For the text-containing cell, return its midpoint in (x, y) coordinate format. 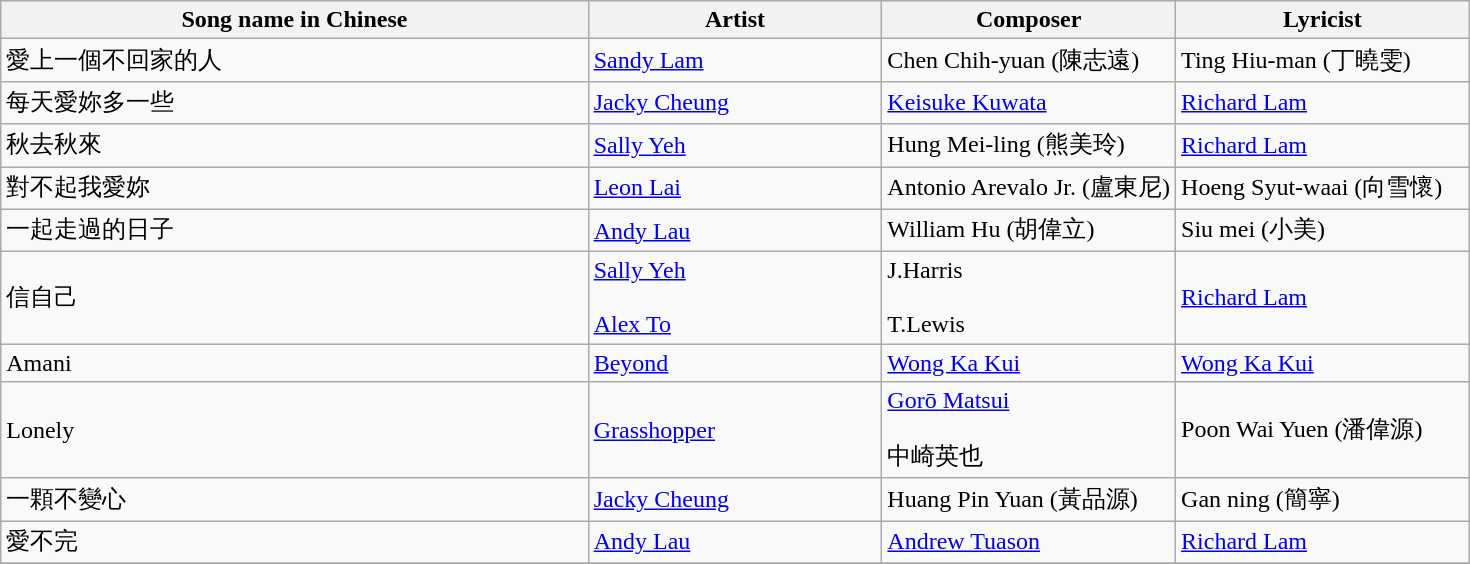
愛不完 (294, 542)
Huang Pin Yuan (黃品源) (1029, 500)
Keisuke Kuwata (1029, 102)
Song name in Chinese (294, 20)
Sandy Lam (735, 60)
Sally Yeh (735, 146)
信自己 (294, 298)
Lyricist (1323, 20)
Artist (735, 20)
一起走過的日子 (294, 230)
J.HarrisT.Lewis (1029, 298)
秋去秋來 (294, 146)
William Hu (胡偉立) (1029, 230)
Chen Chih-yuan (陳志遠) (1029, 60)
Gorō Matsui中崎英也 (1029, 430)
Poon Wai Yuen (潘偉源) (1323, 430)
Sally YehAlex To (735, 298)
Andrew Tuason (1029, 542)
Antonio Arevalo Jr. (盧東尼) (1029, 188)
Composer (1029, 20)
Siu mei (小美) (1323, 230)
每天愛妳多一些 (294, 102)
Hoeng Syut-waai (向雪懷) (1323, 188)
愛上一個不回家的人 (294, 60)
Beyond (735, 363)
對不起我愛妳 (294, 188)
一顆不變心 (294, 500)
Hung Mei-ling (熊美玲) (1029, 146)
Leon Lai (735, 188)
Grasshopper (735, 430)
Lonely (294, 430)
Ting Hiu-man (丁曉雯) (1323, 60)
Gan ning (簡寧) (1323, 500)
Amani (294, 363)
